Return (X, Y) of the center of cell containing provided text 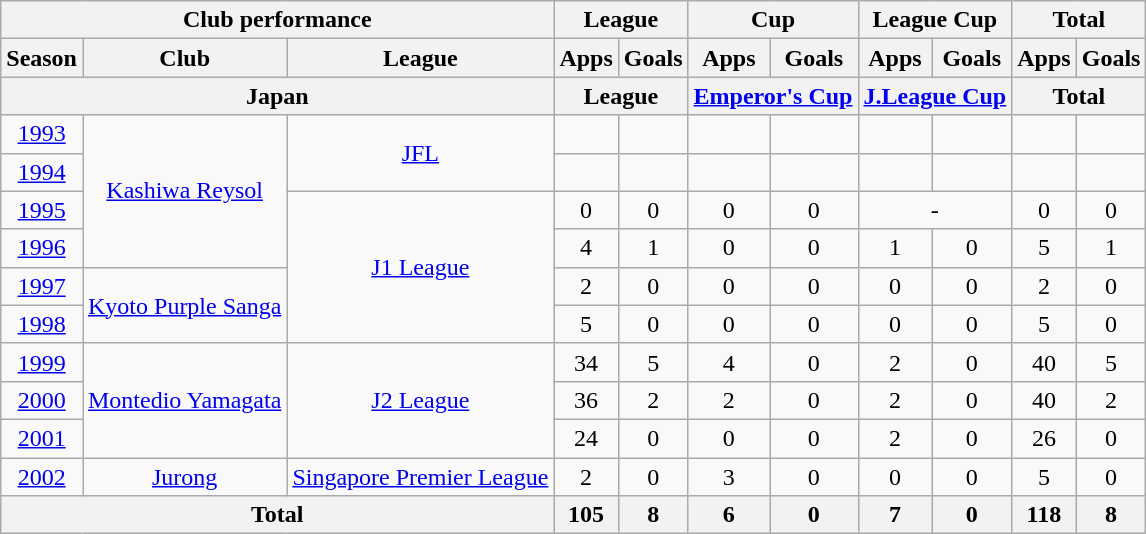
2002 (42, 477)
Kyoto Purple Sanga (184, 305)
1994 (42, 172)
2000 (42, 400)
118 (1044, 515)
Japan (278, 96)
Montedio Yamagata (184, 400)
- (935, 210)
J1 League (420, 267)
2001 (42, 438)
Singapore Premier League (420, 477)
J.League Cup (935, 96)
Jurong (184, 477)
1993 (42, 134)
Season (42, 58)
1996 (42, 248)
1995 (42, 210)
1998 (42, 324)
Kashiwa Reysol (184, 191)
Cup (773, 20)
36 (586, 400)
26 (1044, 438)
Club (184, 58)
1999 (42, 362)
24 (586, 438)
Club performance (278, 20)
JFL (420, 153)
3 (729, 477)
J2 League (420, 400)
105 (586, 515)
1997 (42, 286)
7 (895, 515)
League Cup (935, 20)
Emperor's Cup (773, 96)
6 (729, 515)
34 (586, 362)
